Pinpoint the cell where the given text exists, returning its [x, y] midpoint coordinate. 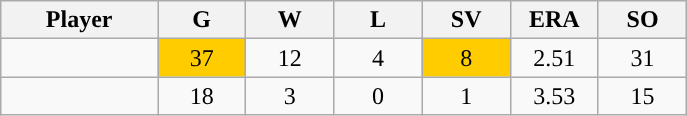
Player [80, 20]
2.51 [554, 58]
0 [378, 96]
G [202, 20]
8 [466, 58]
L [378, 20]
4 [378, 58]
31 [642, 58]
W [290, 20]
3 [290, 96]
SO [642, 20]
SV [466, 20]
3.53 [554, 96]
1 [466, 96]
18 [202, 96]
12 [290, 58]
37 [202, 58]
ERA [554, 20]
15 [642, 96]
